Return [X, Y] of the center of cell containing provided text 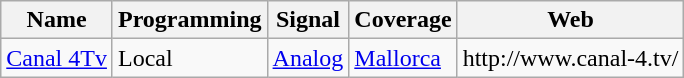
Canal 4Tv [57, 58]
Signal [308, 20]
Coverage [403, 20]
Name [57, 20]
Web [570, 20]
Analog [308, 58]
Local [190, 58]
Mallorca [403, 58]
Programming [190, 20]
http://www.canal-4.tv/ [570, 58]
